Return [X, Y] of the center of cell containing provided text 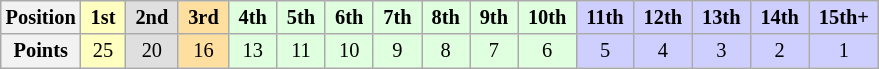
6th [349, 17]
16 [203, 51]
10th [547, 17]
6 [547, 51]
11th [604, 17]
8th [446, 17]
7 [494, 51]
1st [104, 17]
10 [349, 51]
25 [104, 51]
12th [663, 17]
4 [663, 51]
7th [397, 17]
15th+ [844, 17]
14th [779, 17]
2 [779, 51]
Position [41, 17]
20 [152, 51]
11 [301, 51]
1 [844, 51]
3rd [203, 17]
8 [446, 51]
4th [253, 17]
5th [301, 17]
13th [721, 17]
2nd [152, 17]
13 [253, 51]
3 [721, 51]
9 [397, 51]
Points [41, 51]
5 [604, 51]
9th [494, 17]
